Return (X, Y) of the center of cell containing provided text 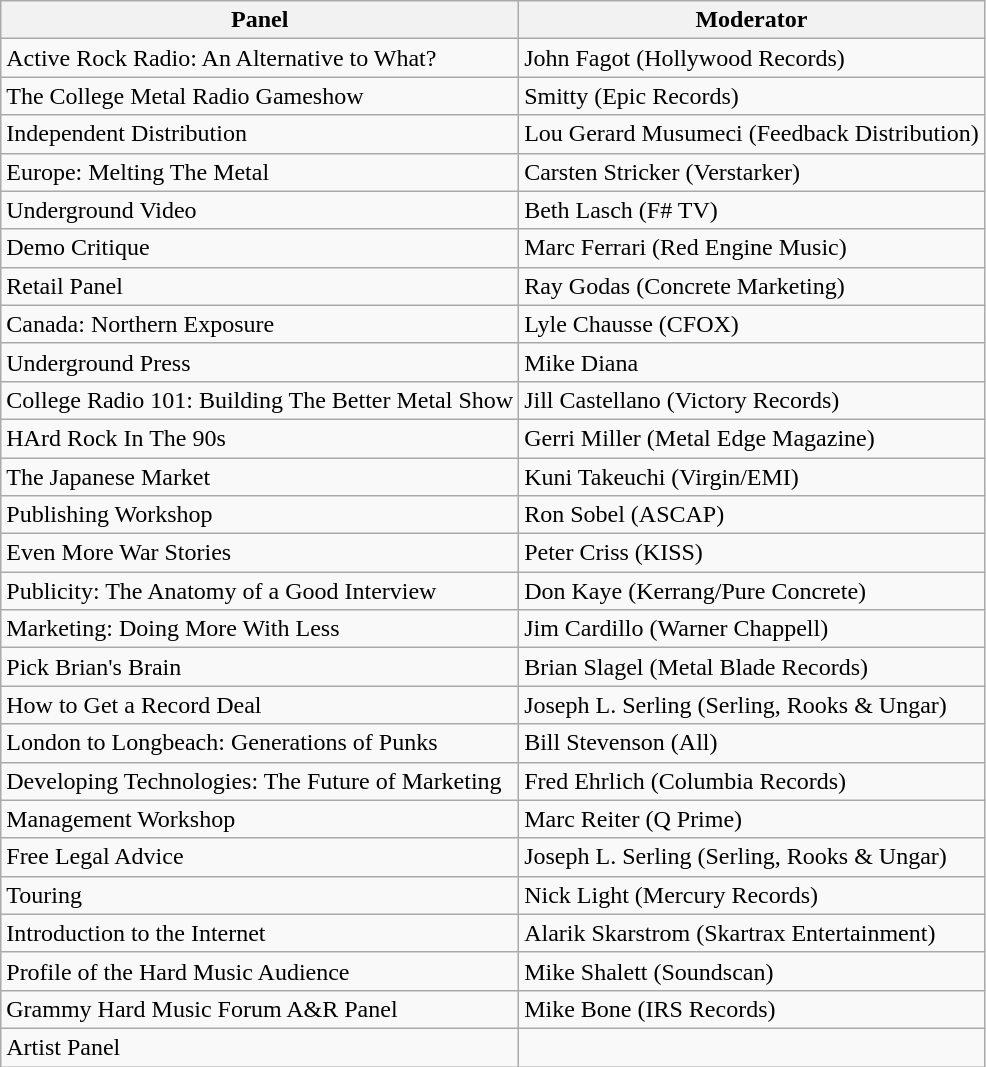
The Japanese Market (260, 477)
Alarik Skarstrom (Skartrax Entertainment) (752, 933)
Mike Shalett (Soundscan) (752, 971)
College Radio 101: Building The Better Metal Show (260, 400)
Carsten Stricker (Verstarker) (752, 172)
Lou Gerard Musumeci (Feedback Distribution) (752, 134)
London to Longbeach: Generations of Punks (260, 743)
Active Rock Radio: An Alternative to What? (260, 58)
Smitty (Epic Records) (752, 96)
Independent Distribution (260, 134)
Brian Slagel (Metal Blade Records) (752, 667)
Bill Stevenson (All) (752, 743)
Nick Light (Mercury Records) (752, 895)
Touring (260, 895)
Canada: Northern Exposure (260, 324)
Moderator (752, 20)
Even More War Stories (260, 553)
Marc Reiter (Q Prime) (752, 819)
John Fagot (Hollywood Records) (752, 58)
Publicity: The Anatomy of a Good Interview (260, 591)
Don Kaye (Kerrang/Pure Concrete) (752, 591)
Introduction to the Internet (260, 933)
Fred Ehrlich (Columbia Records) (752, 781)
How to Get a Record Deal (260, 705)
Underground Video (260, 210)
Free Legal Advice (260, 857)
Developing Technologies: The Future of Marketing (260, 781)
Kuni Takeuchi (Virgin/EMI) (752, 477)
Jim Cardillo (Warner Chappell) (752, 629)
Management Workshop (260, 819)
The College Metal Radio Gameshow (260, 96)
Jill Castellano (Victory Records) (752, 400)
Underground Press (260, 362)
Panel (260, 20)
Profile of the Hard Music Audience (260, 971)
Mike Diana (752, 362)
Gerri Miller (Metal Edge Magazine) (752, 438)
Grammy Hard Music Forum A&R Panel (260, 1009)
Pick Brian's Brain (260, 667)
HArd Rock In The 90s (260, 438)
Marketing: Doing More With Less (260, 629)
Europe: Melting The Metal (260, 172)
Beth Lasch (F# TV) (752, 210)
Retail Panel (260, 286)
Lyle Chausse (CFOX) (752, 324)
Mike Bone (IRS Records) (752, 1009)
Publishing Workshop (260, 515)
Artist Panel (260, 1047)
Marc Ferrari (Red Engine Music) (752, 248)
Peter Criss (KISS) (752, 553)
Ron Sobel (ASCAP) (752, 515)
Ray Godas (Concrete Marketing) (752, 286)
Demo Critique (260, 248)
